Locate the cell with the specified text and output its (X, Y) center coordinate. 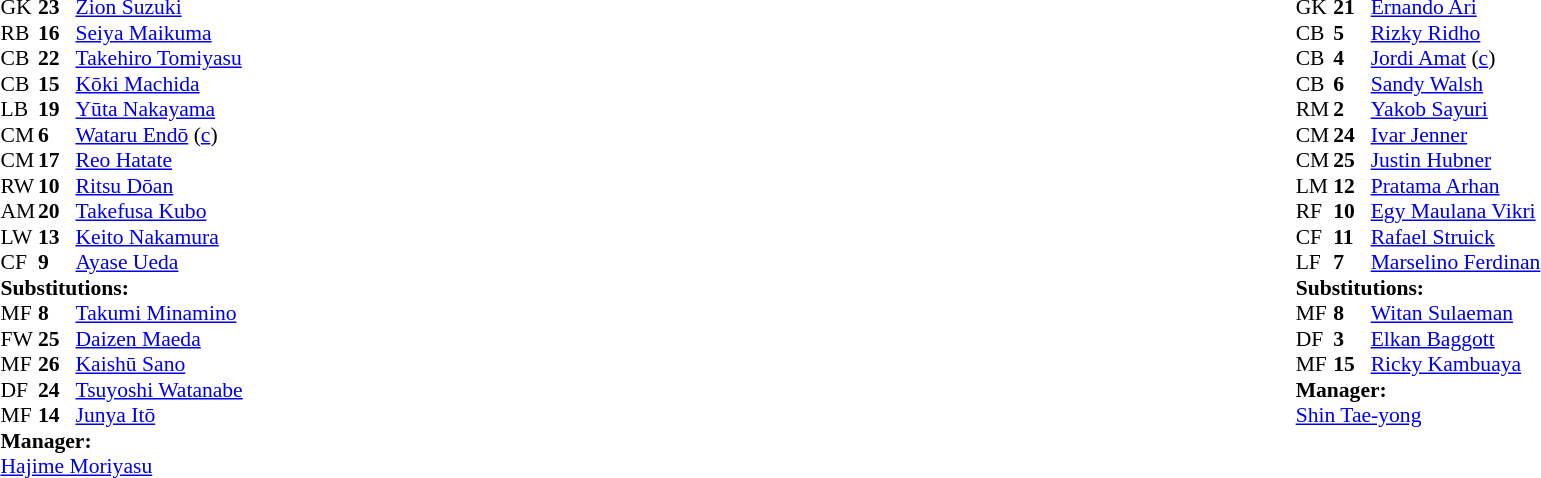
Takumi Minamino (160, 313)
Wataru Endō (c) (160, 135)
Takefusa Kubo (160, 211)
Ricky Kambuaya (1456, 365)
Ivar Jenner (1456, 135)
Daizen Maeda (160, 339)
RF (1315, 211)
Pratama Arhan (1456, 186)
Seiya Maikuma (160, 33)
Reo Hatate (160, 161)
22 (57, 59)
16 (57, 33)
Kōki Machida (160, 84)
Sandy Walsh (1456, 84)
9 (57, 263)
4 (1352, 59)
26 (57, 365)
LF (1315, 263)
Kaishū Sano (160, 365)
20 (57, 211)
Egy Maulana Vikri (1456, 211)
14 (57, 415)
Yakob Sayuri (1456, 109)
Ayase Ueda (160, 263)
RB (19, 33)
LW (19, 237)
Yūta Nakayama (160, 109)
Elkan Baggott (1456, 339)
Rizky Ridho (1456, 33)
Ritsu Dōan (160, 186)
Takehiro Tomiyasu (160, 59)
FW (19, 339)
RM (1315, 109)
17 (57, 161)
11 (1352, 237)
Marselino Ferdinan (1456, 263)
7 (1352, 263)
5 (1352, 33)
2 (1352, 109)
Keito Nakamura (160, 237)
19 (57, 109)
Shin Tae-yong (1418, 415)
12 (1352, 186)
Jordi Amat (c) (1456, 59)
Junya Itō (160, 415)
Rafael Struick (1456, 237)
Witan Sulaeman (1456, 313)
Justin Hubner (1456, 161)
LM (1315, 186)
3 (1352, 339)
RW (19, 186)
Tsuyoshi Watanabe (160, 390)
13 (57, 237)
LB (19, 109)
AM (19, 211)
